Identify which cell holds the provided text, then report its (X, Y) central coordinate. 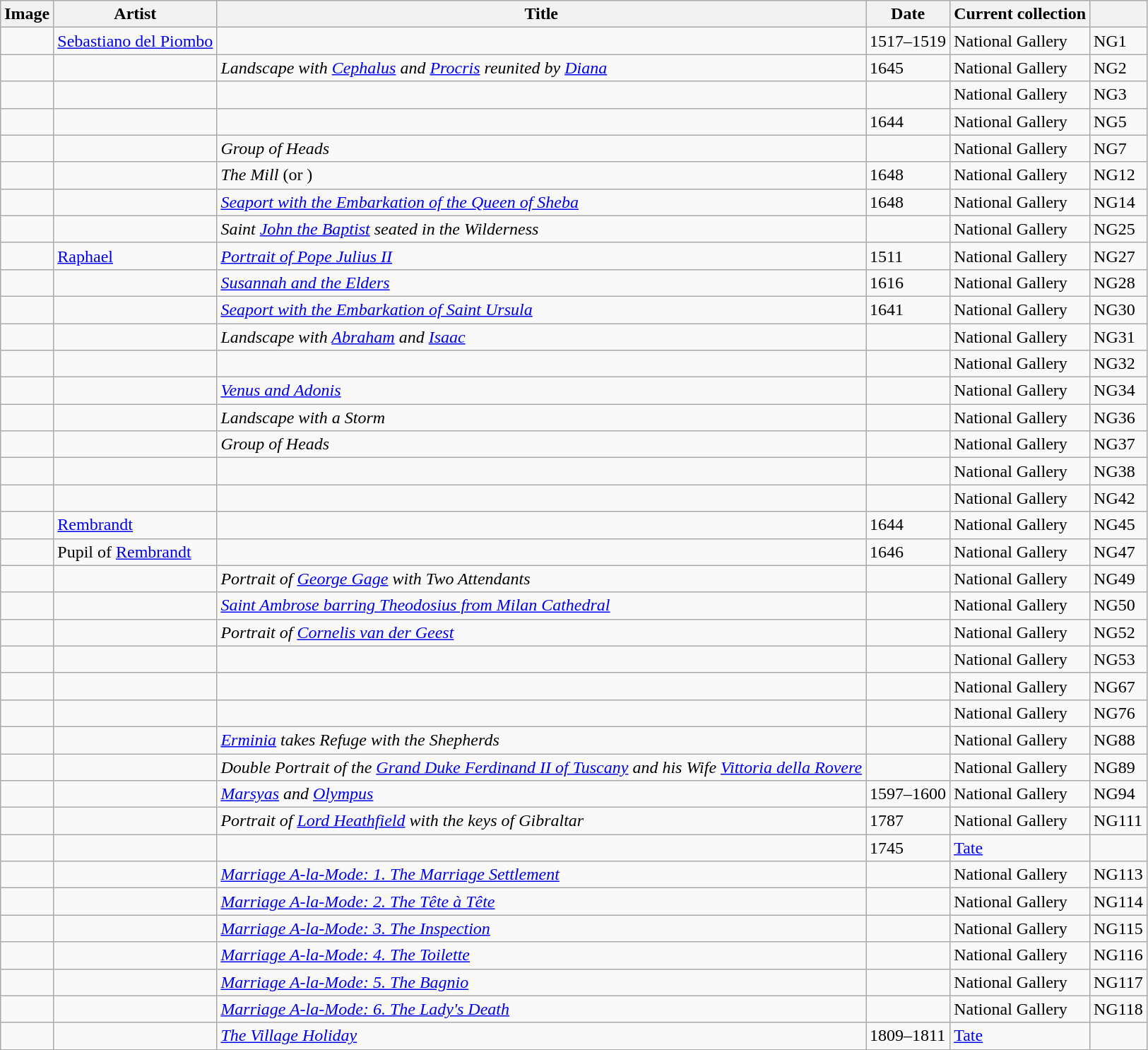
Pupil of Rembrandt (136, 552)
Venus and Adonis (541, 391)
NG88 (1119, 740)
1787 (909, 821)
Saint Ambrose barring Theodosius from Milan Cathedral (541, 606)
Landscape with Cephalus and Procris reunited by Diana (541, 68)
NG67 (1119, 686)
Portrait of Cornelis van der Geest (541, 632)
Marriage A-la-Mode: 4. The Toilette (541, 955)
NG14 (1119, 202)
NG5 (1119, 122)
NG50 (1119, 606)
NG38 (1119, 471)
The Village Holiday (541, 1036)
1641 (909, 309)
Seaport with the Embarkation of Saint Ursula (541, 309)
Saint John the Baptist seated in the Wilderness (541, 229)
NG118 (1119, 1009)
1645 (909, 68)
Title (541, 14)
NG45 (1119, 525)
Rembrandt (136, 525)
NG114 (1119, 902)
NG47 (1119, 552)
NG27 (1119, 256)
1616 (909, 283)
NG32 (1119, 364)
NG37 (1119, 444)
Marriage A-la-Mode: 2. The Tête à Tête (541, 902)
NG12 (1119, 175)
NG36 (1119, 418)
1517–1519 (909, 41)
Seaport with the Embarkation of the Queen of Sheba (541, 202)
Double Portrait of the Grand Duke Ferdinand II of Tuscany and his Wife Vittoria della Rovere (541, 767)
NG7 (1119, 148)
1646 (909, 552)
1809–1811 (909, 1036)
NG76 (1119, 713)
NG30 (1119, 309)
1597–1600 (909, 794)
Marriage A-la-Mode: 6. The Lady's Death (541, 1009)
Portrait of George Gage with Two Attendants (541, 579)
Portrait of Pope Julius II (541, 256)
Marriage A-la-Mode: 1. The Marriage Settlement (541, 875)
NG28 (1119, 283)
NG89 (1119, 767)
Date (909, 14)
NG94 (1119, 794)
NG111 (1119, 821)
The Mill (or ) (541, 175)
NG115 (1119, 928)
Image (27, 14)
Raphael (136, 256)
NG25 (1119, 229)
Landscape with a Storm (541, 418)
NG53 (1119, 659)
NG31 (1119, 337)
Marsyas and Olympus (541, 794)
NG34 (1119, 391)
NG113 (1119, 875)
Sebastiano del Piombo (136, 41)
Landscape with Abraham and Isaac (541, 337)
1745 (909, 848)
1511 (909, 256)
NG3 (1119, 95)
Erminia takes Refuge with the Shepherds (541, 740)
Current collection (1020, 14)
Susannah and the Elders (541, 283)
NG117 (1119, 982)
NG1 (1119, 41)
Marriage A-la-Mode: 3. The Inspection (541, 928)
NG52 (1119, 632)
Marriage A-la-Mode: 5. The Bagnio (541, 982)
NG42 (1119, 498)
NG116 (1119, 955)
NG49 (1119, 579)
Portrait of Lord Heathfield with the keys of Gibraltar (541, 821)
NG2 (1119, 68)
Artist (136, 14)
